Scan for the cell matching the given text and deliver its [x, y] coordinate at center. 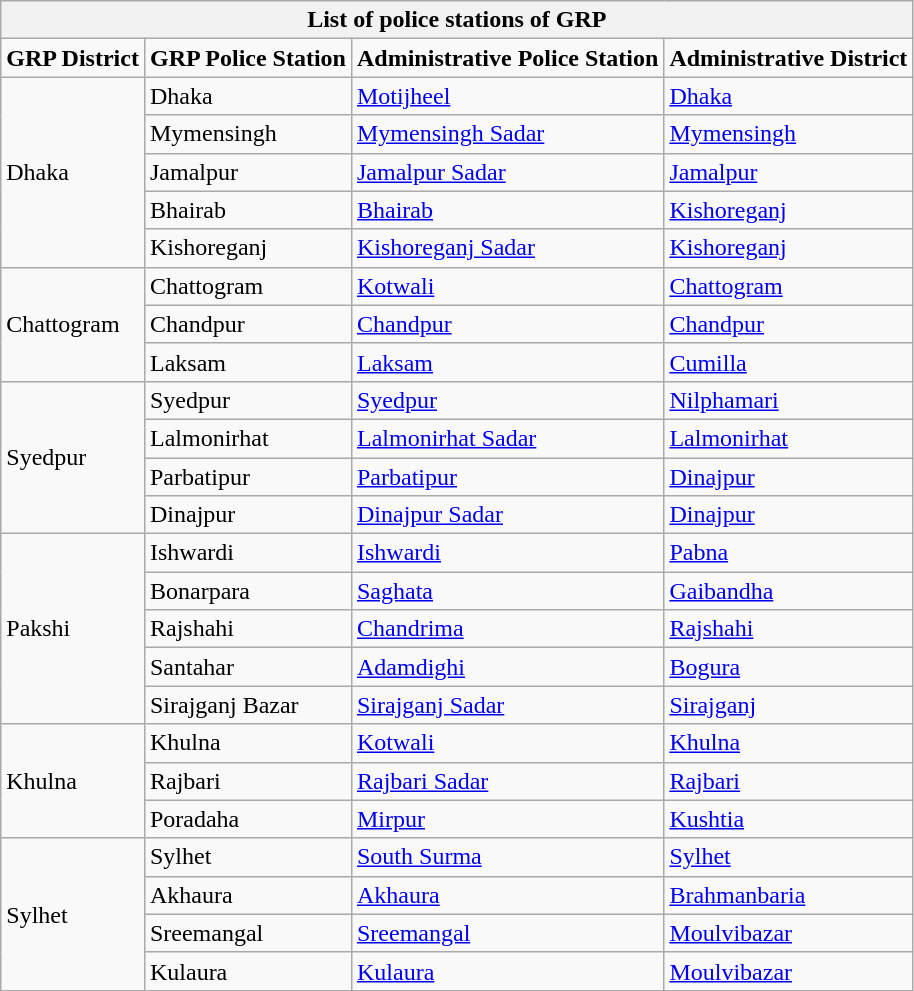
Saghata [507, 591]
Jamalpur Sadar [507, 172]
Nilphamari [788, 400]
Pabna [788, 553]
Sirajganj Bazar [248, 705]
South Surma [507, 857]
Motijheel [507, 96]
Chandrima [507, 629]
List of police stations of GRP [457, 20]
Mirpur [507, 819]
Administrative District [788, 58]
Kishoreganj Sadar [507, 248]
Adamdighi [507, 667]
Kushtia [788, 819]
Brahmanbaria [788, 895]
Pakshi [73, 629]
Cumilla [788, 362]
Lalmonirhat Sadar [507, 438]
GRP Police Station [248, 58]
Mymensingh Sadar [507, 134]
Administrative Police Station [507, 58]
Poradaha [248, 819]
Sirajganj Sadar [507, 705]
Bogura [788, 667]
Bonarpara [248, 591]
Santahar [248, 667]
Dinajpur Sadar [507, 515]
Sirajganj [788, 705]
Rajbari Sadar [507, 781]
Gaibandha [788, 591]
GRP District [73, 58]
